Provide the (X, Y) coordinate of the cell's center where the given text is located.  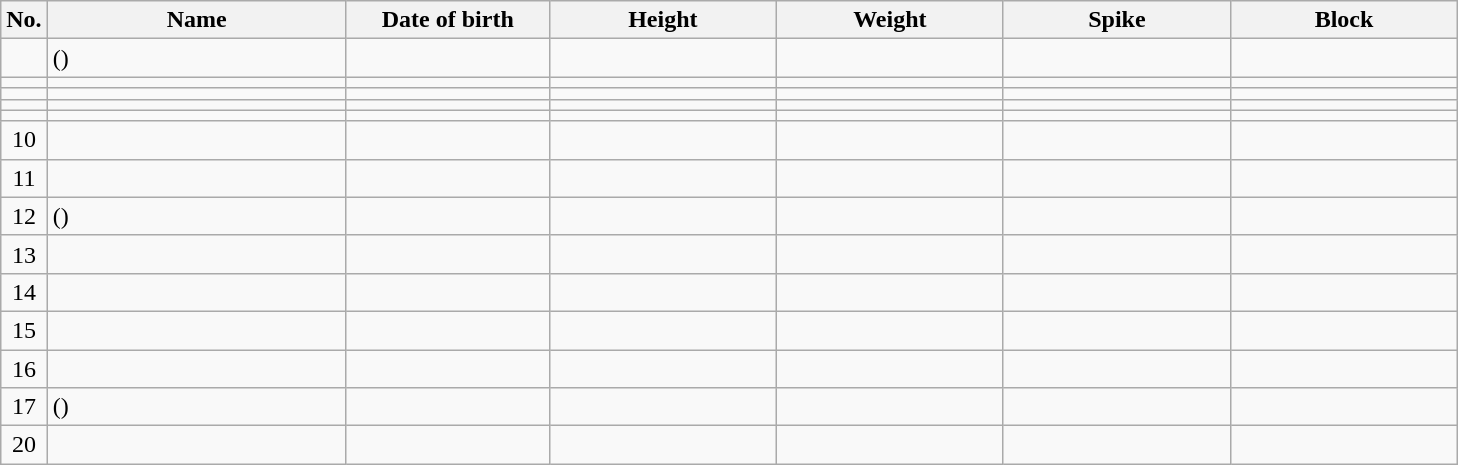
Weight (890, 20)
17 (24, 407)
Block (1344, 20)
14 (24, 292)
20 (24, 445)
12 (24, 216)
11 (24, 178)
Date of birth (448, 20)
16 (24, 369)
13 (24, 254)
15 (24, 330)
Spike (1116, 20)
Name (196, 20)
10 (24, 140)
No. (24, 20)
Height (662, 20)
